Detect which cell encompasses the target text, then output its (x, y) center coordinate. 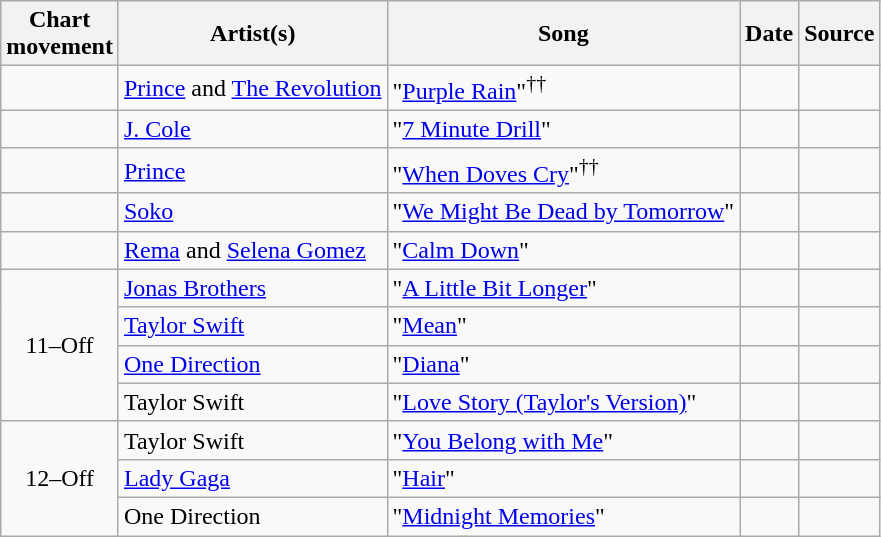
Rema and Selena Gomez (252, 250)
"Mean" (564, 326)
"A Little Bit Longer" (564, 288)
Source (840, 34)
Lady Gaga (252, 478)
Artist(s) (252, 34)
"Purple Rain"†† (564, 88)
"You Belong with Me" (564, 440)
Song (564, 34)
Chartmovement (60, 34)
Prince (252, 170)
J. Cole (252, 129)
"When Doves Cry"†† (564, 170)
11–Off (60, 345)
"Love Story (Taylor's Version)" (564, 402)
Prince and The Revolution (252, 88)
"Diana" (564, 364)
"Calm Down" (564, 250)
Jonas Brothers (252, 288)
12–Off (60, 478)
Soko (252, 212)
"We Might Be Dead by Tomorrow" (564, 212)
"7 Minute Drill" (564, 129)
Date (770, 34)
"Hair" (564, 478)
"Midnight Memories" (564, 516)
